Identify which cell holds the provided text, then report its [x, y] central coordinate. 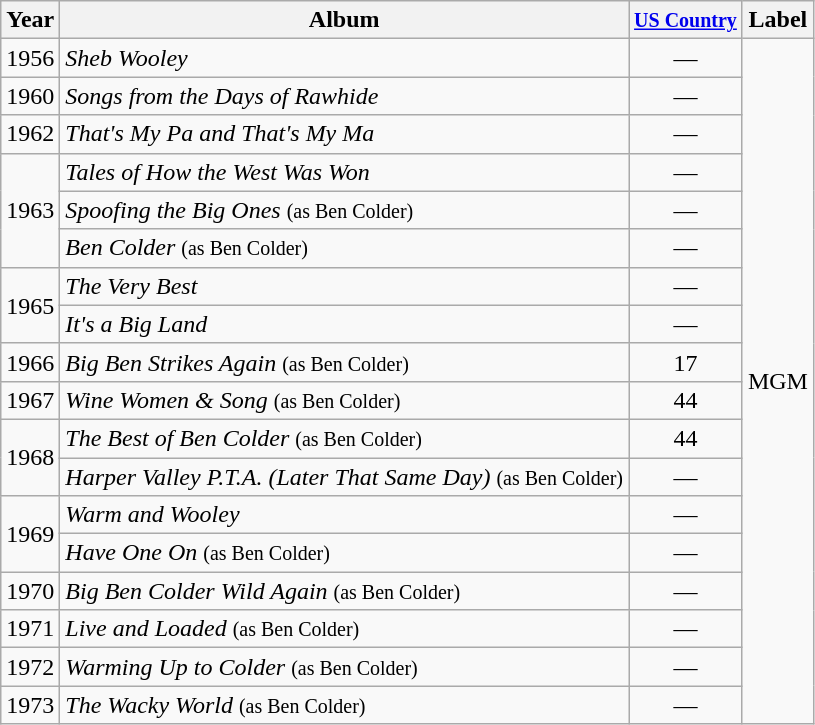
The Very Best [344, 286]
MGM [778, 382]
Warming Up to Colder (as Ben Colder) [344, 667]
1962 [30, 134]
1970 [30, 591]
Tales of How the West Was Won [344, 172]
Big Ben Strikes Again (as Ben Colder) [344, 362]
Harper Valley P.T.A. (Later That Same Day) (as Ben Colder) [344, 477]
The Wacky World (as Ben Colder) [344, 705]
1971 [30, 629]
US Country [686, 20]
Songs from the Days of Rawhide [344, 96]
Spoofing the Big Ones (as Ben Colder) [344, 210]
Year [30, 20]
Sheb Wooley [344, 58]
1963 [30, 210]
Label [778, 20]
1960 [30, 96]
That's My Pa and That's My Ma [344, 134]
1956 [30, 58]
1966 [30, 362]
Ben Colder (as Ben Colder) [344, 248]
Live and Loaded (as Ben Colder) [344, 629]
1969 [30, 534]
1968 [30, 457]
17 [686, 362]
1967 [30, 400]
It's a Big Land [344, 324]
1965 [30, 305]
Warm and Wooley [344, 515]
1972 [30, 667]
Have One On (as Ben Colder) [344, 553]
The Best of Ben Colder (as Ben Colder) [344, 438]
1973 [30, 705]
Big Ben Colder Wild Again (as Ben Colder) [344, 591]
Wine Women & Song (as Ben Colder) [344, 400]
Album [344, 20]
